Search for the cell housing the specified text and yield its (x, y) center coordinate. 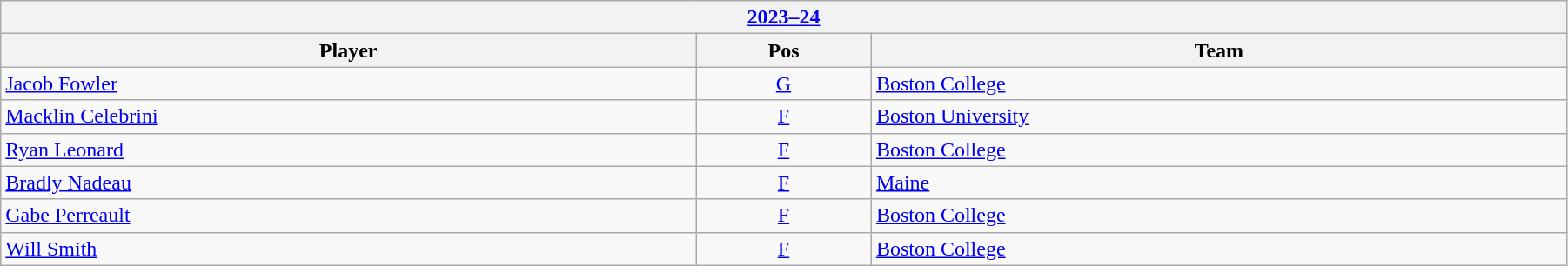
Player (348, 50)
Boston University (1218, 116)
G (784, 83)
Pos (784, 50)
Bradly Nadeau (348, 183)
Ryan Leonard (348, 150)
Maine (1218, 183)
Team (1218, 50)
Jacob Fowler (348, 83)
Macklin Celebrini (348, 116)
2023–24 (784, 17)
Gabe Perreault (348, 216)
Will Smith (348, 249)
